Provide the (X, Y) coordinate of the cell's center where the given text is located.  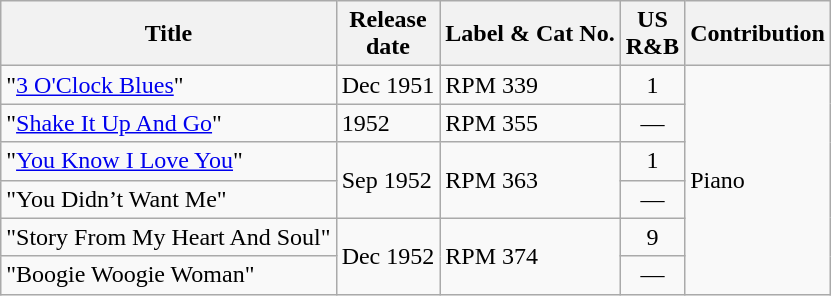
1952 (388, 123)
RPM 374 (530, 256)
RPM 355 (530, 123)
Title (168, 34)
"Story From My Heart And Soul" (168, 237)
USR&B (652, 34)
"Boogie Woogie Woman" (168, 275)
"You Know I Love You" (168, 161)
"3 O'Clock Blues" (168, 85)
Dec 1952 (388, 256)
Label & Cat No. (530, 34)
RPM 363 (530, 180)
"Shake It Up And Go" (168, 123)
Releasedate (388, 34)
"You Didn’t Want Me" (168, 199)
RPM 339 (530, 85)
Piano (758, 180)
9 (652, 237)
Contribution (758, 34)
Dec 1951 (388, 85)
Sep 1952 (388, 180)
